For the text-containing cell, return its midpoint in (X, Y) coordinate format. 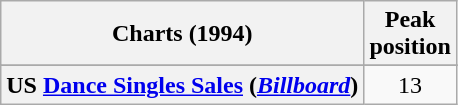
Charts (1994) (182, 34)
13 (410, 85)
Peakposition (410, 34)
US Dance Singles Sales (Billboard) (182, 85)
